Find where the given text appears and provide that cell's center as (X, Y) coordinate. 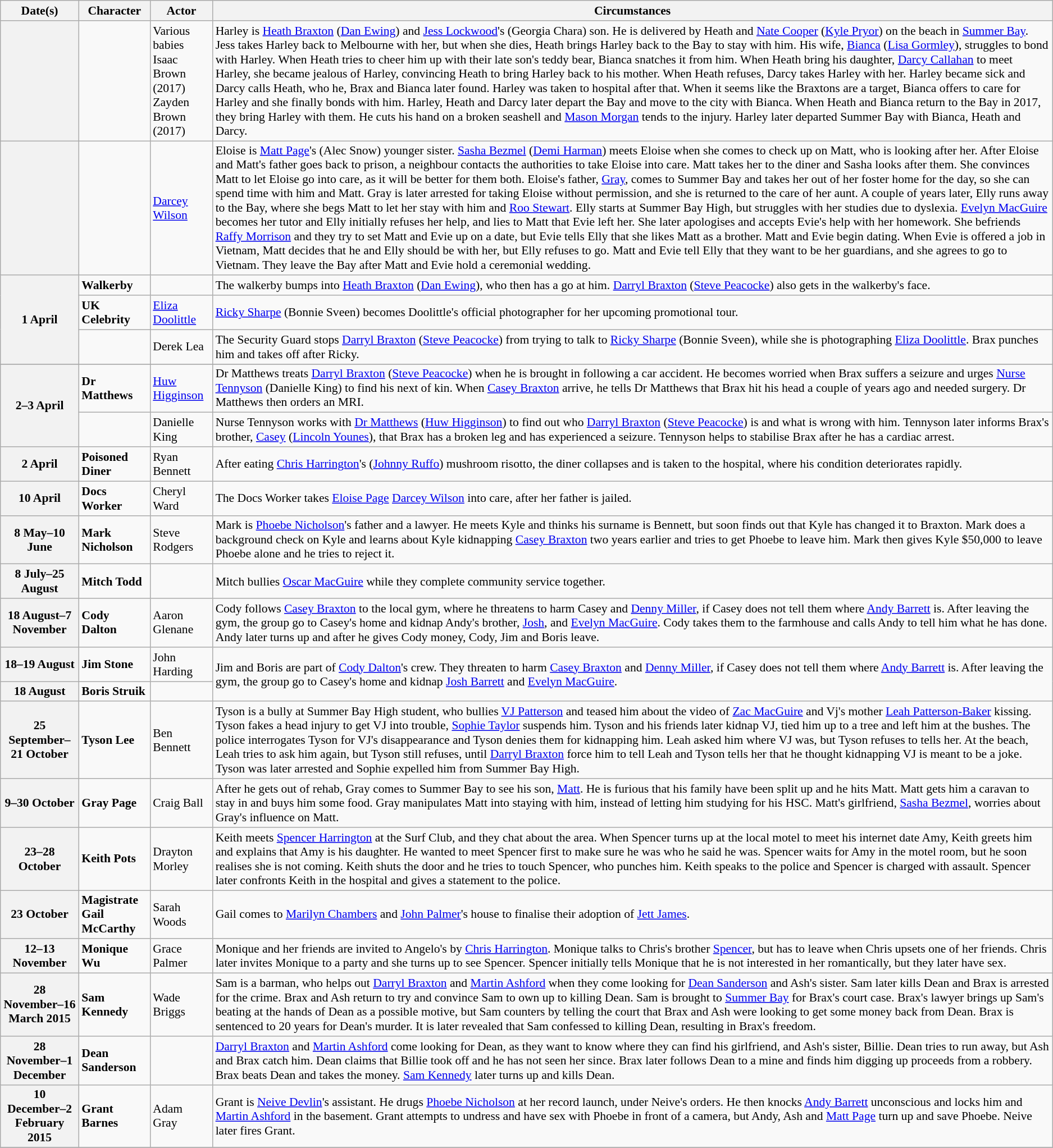
Darcey Wilson (181, 208)
Gray Page (115, 803)
Keith Pots (115, 859)
Sam Kennedy (115, 1005)
Mitch Todd (115, 582)
Grant Barnes (115, 1116)
23 October (40, 915)
Ryan Bennett (181, 464)
Dean Sanderson (115, 1061)
25 September–21 October (40, 740)
Docs Worker (115, 498)
Mark Nicholson (115, 540)
Eliza Doolittle (181, 312)
Poisoned Diner (115, 464)
Drayton Morley (181, 859)
Dr Matthews (115, 388)
18–19 August (40, 665)
Ricky Sharpe (Bonnie Sveen) becomes Doolittle's official photographer for her upcoming promotional tour. (632, 312)
Circumstances (632, 11)
Cheryl Ward (181, 498)
Monique Wu (115, 957)
Various babiesIsaac Brown (2017)Zayden Brown (2017) (181, 81)
2–3 April (40, 405)
1 April (40, 320)
John Harding (181, 665)
UK Celebrity (115, 312)
28 November–16 March 2015 (40, 1005)
9–30 October (40, 803)
8 May–10 June (40, 540)
23–28 October (40, 859)
Mitch bullies Oscar MacGuire while they complete community service together. (632, 582)
Wade Briggs (181, 1005)
10 April (40, 498)
Jim Stone (115, 665)
10 December–2 February 2015 (40, 1116)
Date(s) (40, 11)
Magistrate Gail McCarthy (115, 915)
Huw Higginson (181, 388)
Ben Bennett (181, 740)
28 November–1 December (40, 1061)
Actor (181, 11)
Danielle King (181, 430)
Steve Rodgers (181, 540)
8 July–25 August (40, 582)
Grace Palmer (181, 957)
2 April (40, 464)
Character (115, 11)
The walkerby bumps into Heath Braxton (Dan Ewing), who then has a go at him. Darryl Braxton (Steve Peacocke) also gets in the walkerby's face. (632, 286)
Adam Gray (181, 1116)
Sarah Woods (181, 915)
Boris Struik (115, 692)
The Docs Worker takes Eloise Page Darcey Wilson into care, after her father is jailed. (632, 498)
Gail comes to Marilyn Chambers and John Palmer's house to finalise their adoption of Jett James. (632, 915)
Tyson Lee (115, 740)
Aaron Glenane (181, 623)
18 August–7 November (40, 623)
12–13 November (40, 957)
Walkerby (115, 286)
Derek Lea (181, 347)
Craig Ball (181, 803)
Cody Dalton (115, 623)
18 August (40, 692)
